Pinpoint the cell where the given text exists, returning its [X, Y] midpoint coordinate. 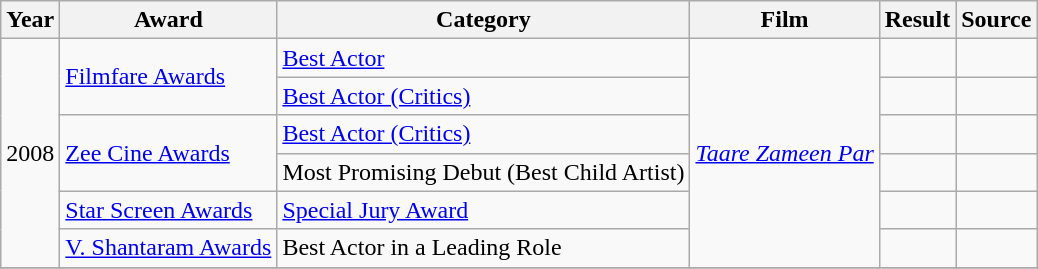
Special Jury Award [484, 210]
Year [30, 20]
Award [168, 20]
Taare Zameen Par [784, 153]
Film [784, 20]
Filmfare Awards [168, 77]
Best Actor in a Leading Role [484, 248]
Most Promising Debut (Best Child Artist) [484, 172]
Result [917, 20]
2008 [30, 153]
V. Shantaram Awards [168, 248]
Source [996, 20]
Best Actor [484, 58]
Category [484, 20]
Star Screen Awards [168, 210]
Zee Cine Awards [168, 153]
